Extract the (x, y) coordinate from the center of the cell holding the provided text.  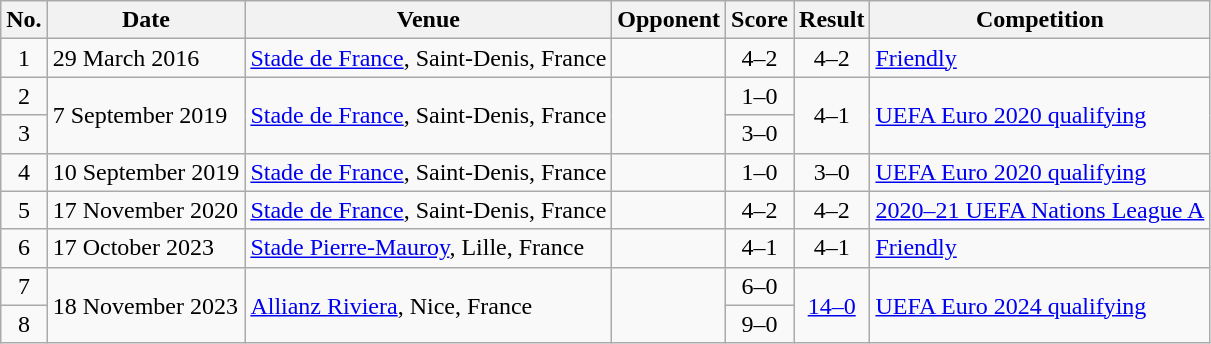
Venue (428, 20)
Date (146, 20)
Score (760, 20)
2 (24, 96)
18 November 2023 (146, 305)
1 (24, 58)
4 (24, 172)
14–0 (832, 305)
Opponent (669, 20)
7 September 2019 (146, 115)
7 (24, 286)
10 September 2019 (146, 172)
17 October 2023 (146, 248)
5 (24, 210)
9–0 (760, 324)
No. (24, 20)
8 (24, 324)
Allianz Riviera, Nice, France (428, 305)
3 (24, 134)
6 (24, 248)
UEFA Euro 2024 qualifying (1040, 305)
Result (832, 20)
Stade Pierre-Mauroy, Lille, France (428, 248)
17 November 2020 (146, 210)
Competition (1040, 20)
2020–21 UEFA Nations League A (1040, 210)
29 March 2016 (146, 58)
6–0 (760, 286)
